Extract the [x, y] coordinate from the center of the cell holding the provided text.  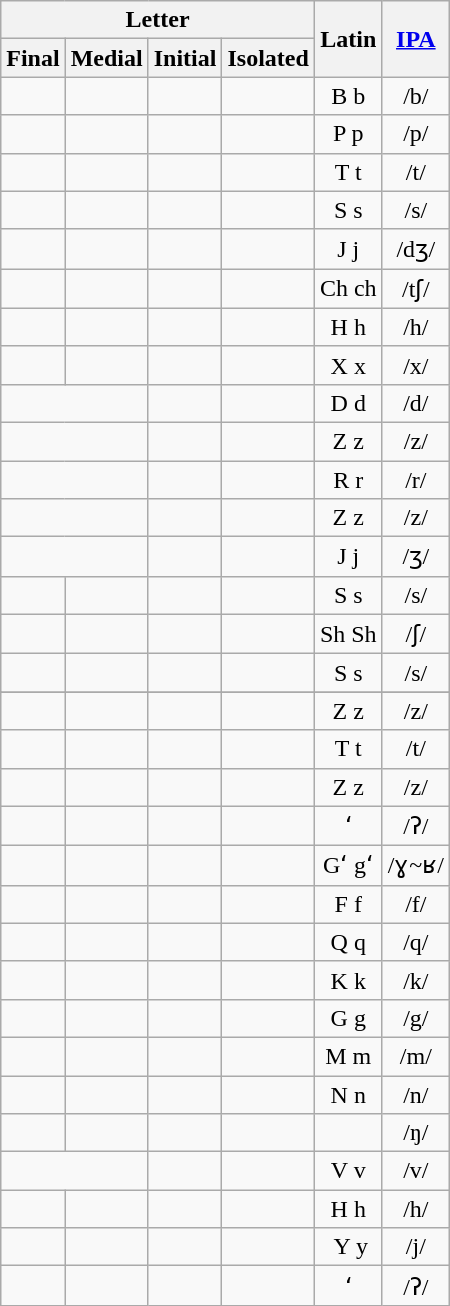
/x/ [416, 365]
/ʒ/ [416, 557]
Ch ch [348, 289]
/ʃ/ [416, 634]
/m/ [416, 1056]
/q/ [416, 942]
/b/ [416, 96]
/p/ [416, 134]
Isolated [268, 58]
/j/ [416, 1247]
/ɣ~ʁ/ [416, 866]
D d [348, 403]
M m [348, 1056]
/tʃ/ [416, 289]
/r/ [416, 479]
IPA [416, 39]
B b [348, 96]
Final [33, 58]
Letter [158, 20]
F f [348, 904]
Initial [185, 58]
X x [348, 365]
V v [348, 1171]
Gʻ gʻ [348, 866]
G g [348, 1018]
P p [348, 134]
/d/ [416, 403]
/k/ [416, 980]
Latin [348, 39]
/g/ [416, 1018]
K k [348, 980]
N n [348, 1095]
/n/ [416, 1095]
Sh Sh [348, 634]
/dʒ/ [416, 249]
/v/ [416, 1171]
Medial [106, 58]
/f/ [416, 904]
Q q [348, 942]
/ŋ/ [416, 1133]
‌ Y y [348, 1247]
R r [348, 479]
